From the cell containing the given text, extract its center point as [x, y] coordinate. 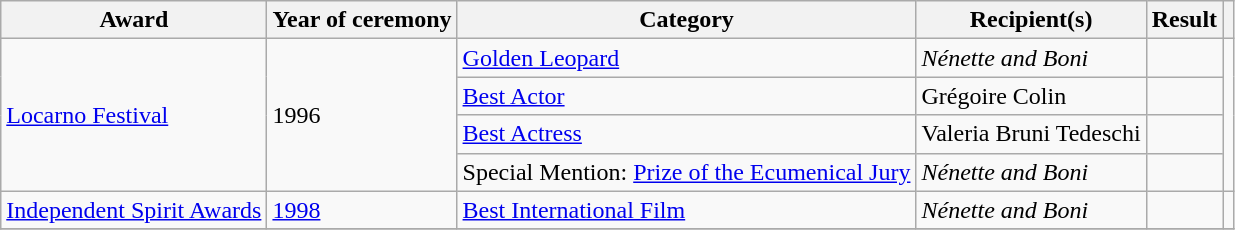
Recipient(s) [1031, 20]
1996 [362, 115]
Independent Spirit Awards [134, 210]
1998 [362, 210]
Special Mention: Prize of the Ecumenical Jury [686, 172]
Year of ceremony [362, 20]
Best Actress [686, 134]
Best International Film [686, 210]
Award [134, 20]
Best Actor [686, 96]
Locarno Festival [134, 115]
Result [1184, 20]
Grégoire Colin [1031, 96]
Valeria Bruni Tedeschi [1031, 134]
Category [686, 20]
Golden Leopard [686, 58]
